Return [X, Y] of the center of cell containing provided text 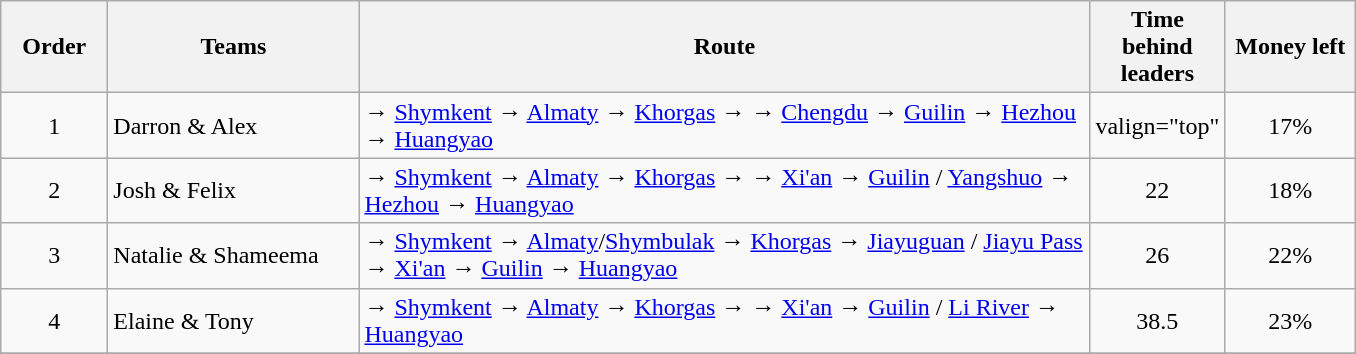
17% [1290, 126]
22% [1290, 256]
Money left [1290, 47]
→ Shymkent → Almaty → Khorgas → → Xi'an → Guilin / Yangshuo → Hezhou → Huangyao [724, 190]
valign="top" [1158, 126]
18% [1290, 190]
Route [724, 47]
2 [54, 190]
→ Shymkent → Almaty → Khorgas → → Xi'an → Guilin / Li River → Huangyao [724, 320]
Josh & Felix [234, 190]
26 [1158, 256]
Darron & Alex [234, 126]
23% [1290, 320]
1 [54, 126]
4 [54, 320]
3 [54, 256]
Time behind leaders [1158, 47]
38.5 [1158, 320]
Elaine & Tony [234, 320]
Teams [234, 47]
Natalie & Shameema [234, 256]
→ Shymkent → Almaty → Khorgas → → Chengdu → Guilin → Hezhou → Huangyao [724, 126]
22 [1158, 190]
Order [54, 47]
→ Shymkent → Almaty/Shymbulak → Khorgas → Jiayuguan / Jiayu Pass → Xi'an → Guilin → Huangyao [724, 256]
